Extract the (X, Y) coordinate from the center of the cell holding the provided text.  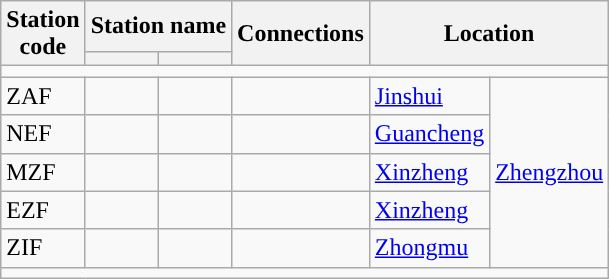
Station name (158, 26)
Connections (301, 34)
EZF (43, 210)
Guancheng (429, 134)
MZF (43, 172)
Location (488, 34)
Zhongmu (429, 248)
ZAF (43, 96)
NEF (43, 134)
Jinshui (429, 96)
Zhengzhou (550, 172)
Stationcode (43, 34)
ZIF (43, 248)
